Extract the (x, y) coordinate from the center of the cell holding the provided text.  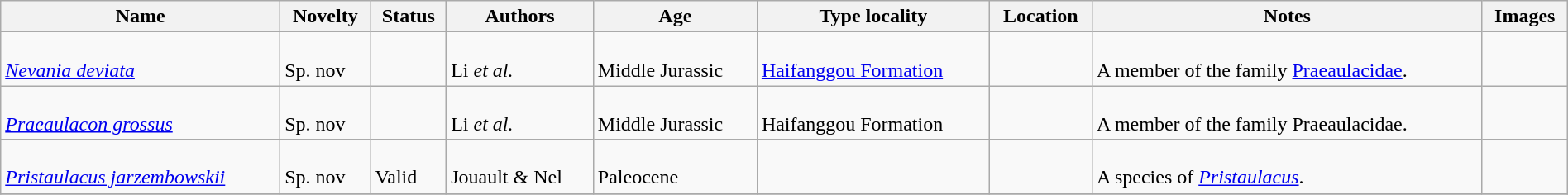
Jouault & Nel (520, 167)
A species of Pristaulacus. (1287, 167)
Images (1525, 17)
Status (409, 17)
Paleocene (675, 167)
Location (1040, 17)
Pristaulacus jarzembowskii (141, 167)
Nevania deviata (141, 59)
Age (675, 17)
Notes (1287, 17)
Type locality (873, 17)
Name (141, 17)
Praeaulacon grossus (141, 112)
Valid (409, 167)
Authors (520, 17)
Novelty (326, 17)
